Locate the cell with the specified text and output its (X, Y) center coordinate. 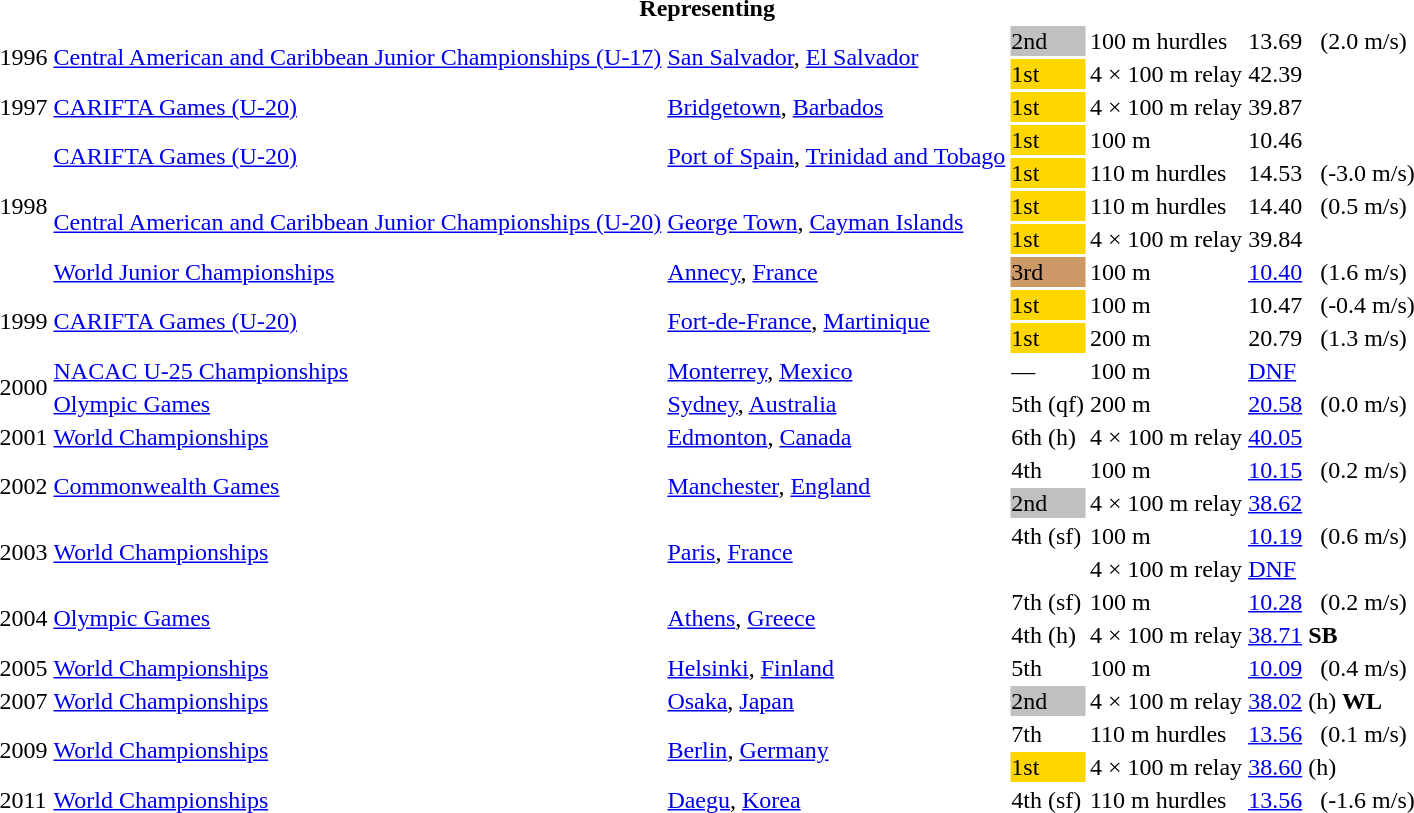
Manchester, England (836, 486)
NACAC U-25 Championships (358, 371)
Monterrey, Mexico (836, 371)
Athens, Greece (836, 618)
3rd (1048, 272)
5th (qf) (1048, 404)
Central American and Caribbean Junior Championships (U-17) (358, 58)
Commonwealth Games (358, 486)
World Junior Championships (358, 272)
George Town, Cayman Islands (836, 222)
Osaka, Japan (836, 701)
— (1048, 371)
4th (1048, 470)
Fort-de-France, Martinique (836, 322)
Helsinki, Finland (836, 668)
Edmonton, Canada (836, 437)
Port of Spain, Trinidad and Tobago (836, 156)
6th (h) (1048, 437)
5th (1048, 668)
Annecy, France (836, 272)
100 m hurdles (1166, 41)
7th (sf) (1048, 602)
Central American and Caribbean Junior Championships (U-20) (358, 222)
7th (1048, 734)
Berlin, Germany (836, 750)
4th (h) (1048, 635)
Bridgetown, Barbados (836, 107)
Paris, France (836, 552)
Sydney, Australia (836, 404)
San Salvador, El Salvador (836, 58)
4th (sf) (1048, 536)
